Pinpoint the cell where the given text exists, returning its [X, Y] midpoint coordinate. 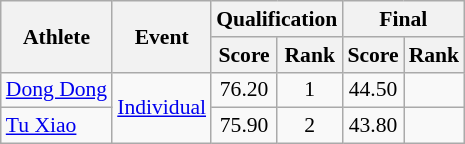
1 [310, 90]
44.50 [372, 90]
76.20 [244, 90]
Final [403, 19]
Dong Dong [56, 90]
Qualification [276, 19]
Event [162, 36]
43.80 [372, 126]
Tu Xiao [56, 126]
Athlete [56, 36]
75.90 [244, 126]
2 [310, 126]
Individual [162, 108]
